Provide the (X, Y) coordinate of the cell's center where the given text is located.  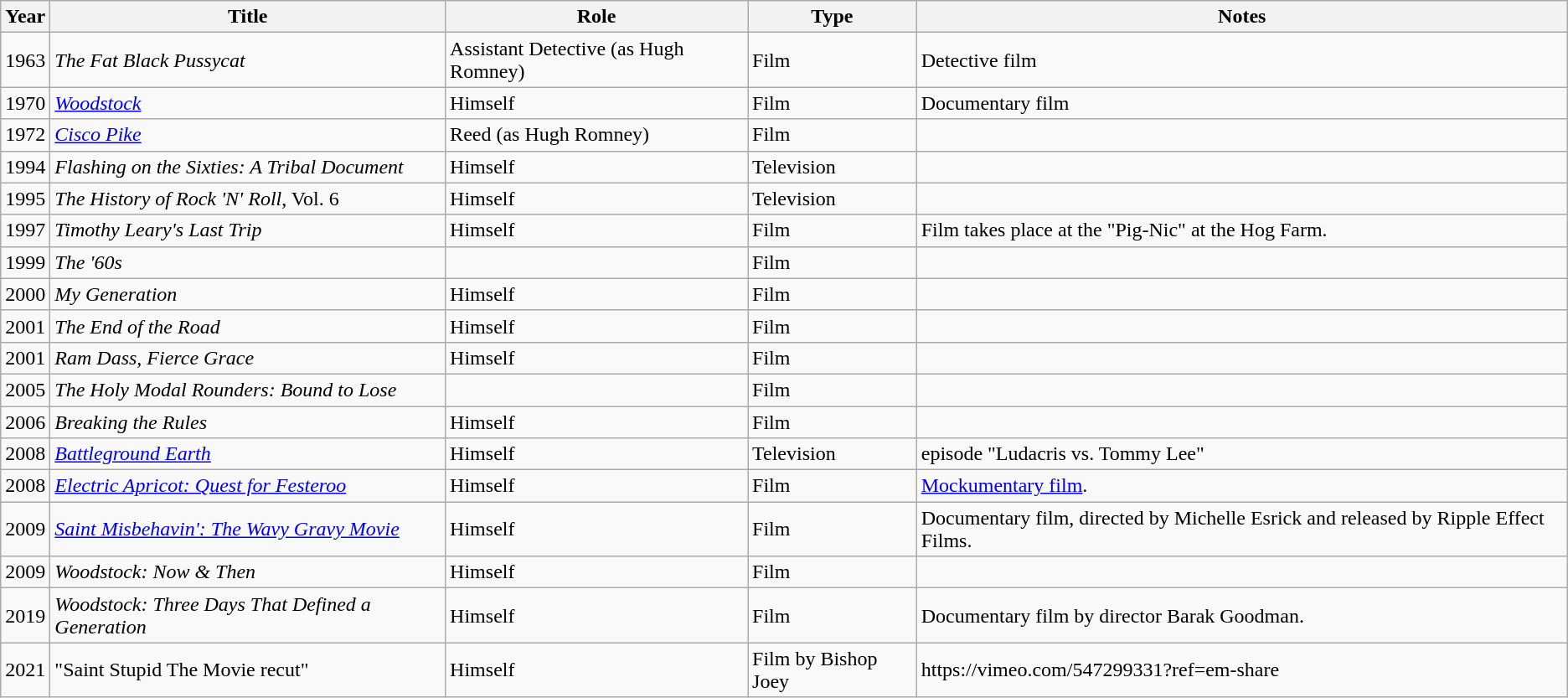
Reed (as Hugh Romney) (596, 135)
Documentary film, directed by Michelle Esrick and released by Ripple Effect Films. (1241, 530)
1963 (25, 60)
Assistant Detective (as Hugh Romney) (596, 60)
"Saint Stupid The Movie recut" (248, 670)
1999 (25, 262)
Film by Bishop Joey (833, 670)
2019 (25, 615)
2006 (25, 421)
1972 (25, 135)
2021 (25, 670)
2000 (25, 294)
Notes (1241, 17)
Film takes place at the "Pig-Nic" at the Hog Farm. (1241, 230)
Detective film (1241, 60)
1970 (25, 103)
The History of Rock 'N' Roll, Vol. 6 (248, 199)
Electric Apricot: Quest for Festeroo (248, 486)
episode "Ludacris vs. Tommy Lee" (1241, 454)
1994 (25, 167)
Timothy Leary's Last Trip (248, 230)
Battleground Earth (248, 454)
Saint Misbehavin': The Wavy Gravy Movie (248, 530)
1997 (25, 230)
Role (596, 17)
The Fat Black Pussycat (248, 60)
Woodstock: Three Days That Defined a Generation (248, 615)
Ram Dass, Fierce Grace (248, 358)
The End of the Road (248, 326)
Woodstock: Now & Then (248, 572)
My Generation (248, 294)
Woodstock (248, 103)
Documentary film (1241, 103)
1995 (25, 199)
https://vimeo.com/547299331?ref=em-share (1241, 670)
The Holy Modal Rounders: Bound to Lose (248, 390)
Breaking the Rules (248, 421)
Documentary film by director Barak Goodman. (1241, 615)
Flashing on the Sixties: A Tribal Document (248, 167)
Mockumentary film. (1241, 486)
Year (25, 17)
Cisco Pike (248, 135)
2005 (25, 390)
Title (248, 17)
The '60s (248, 262)
Type (833, 17)
